Output the [X, Y] coordinate of the center of the cell containing the given text.  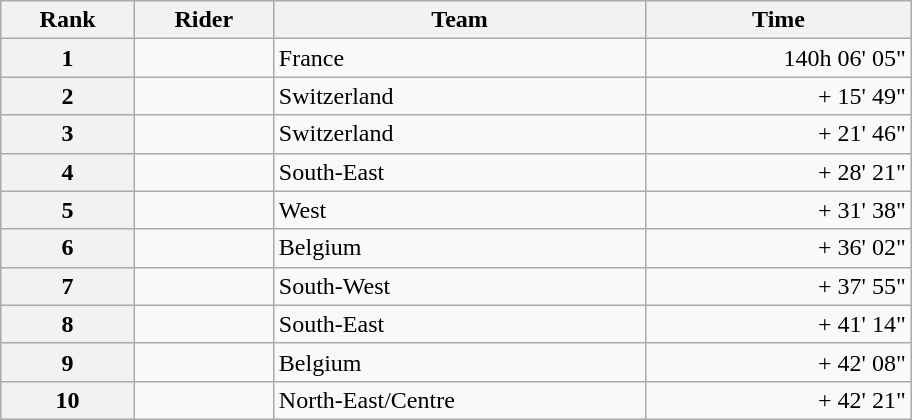
+ 28' 21" [778, 172]
+ 37' 55" [778, 286]
3 [68, 134]
Team [460, 20]
South-West [460, 286]
8 [68, 324]
+ 42' 08" [778, 362]
7 [68, 286]
+ 31' 38" [778, 210]
2 [68, 96]
9 [68, 362]
+ 15' 49" [778, 96]
+ 42' 21" [778, 400]
140h 06' 05" [778, 58]
6 [68, 248]
+ 36' 02" [778, 248]
5 [68, 210]
North-East/Centre [460, 400]
+ 21' 46" [778, 134]
Rank [68, 20]
Rider [204, 20]
Time [778, 20]
4 [68, 172]
West [460, 210]
+ 41' 14" [778, 324]
1 [68, 58]
France [460, 58]
10 [68, 400]
